Determine the [x, y] coordinate at the center of the cell enclosing the given text.  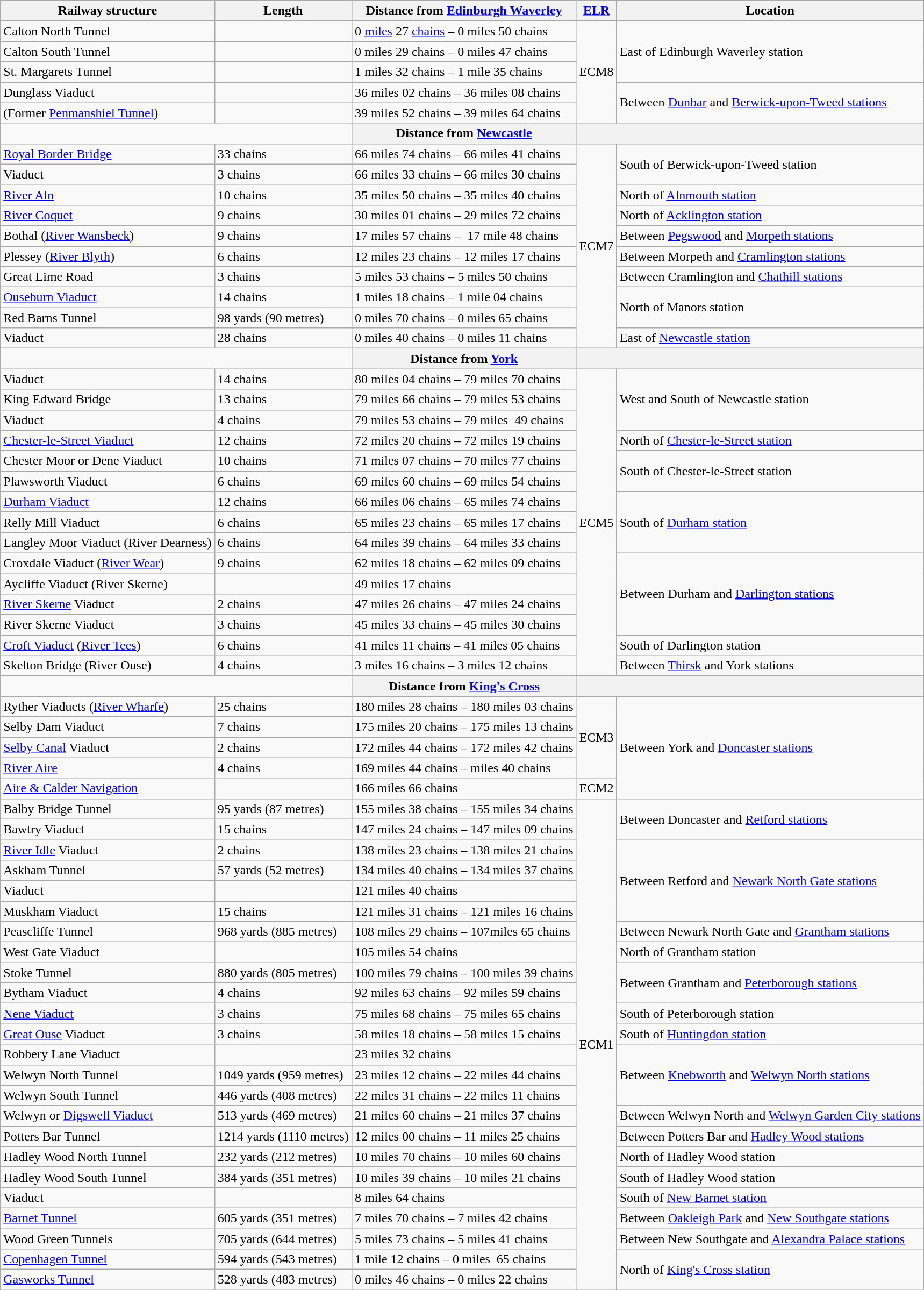
175 miles 20 chains – 175 miles 13 chains [464, 727]
Robbery Lane Viaduct [108, 1054]
Muskham Viaduct [108, 911]
Wood Green Tunnels [108, 1238]
Royal Border Bridge [108, 154]
River Coquet [108, 215]
River Aln [108, 195]
South of Durham station [770, 522]
River Aire [108, 768]
Between Welwyn North and Welwyn Garden City stations [770, 1116]
98 yards (90 metres) [283, 318]
Durham Viaduct [108, 502]
Between Knebworth and Welwyn North stations [770, 1075]
10 miles 70 chains – 10 miles 60 chains [464, 1157]
Plawsworth Viaduct [108, 481]
North of Grantham station [770, 952]
Length [283, 11]
Skelton Bridge (River Ouse) [108, 666]
62 miles 18 chains – 62 miles 09 chains [464, 563]
Between Morpeth and Cramlington stations [770, 256]
West and South of Newcastle station [770, 400]
Great Ouse Viaduct [108, 1034]
Nene Viaduct [108, 1014]
169 miles 44 chains – miles 40 chains [464, 768]
Distance from Edinburgh Waverley [464, 11]
172 miles 44 chains – 172 miles 42 chains [464, 747]
25 chains [283, 707]
North of Chester-le-Street station [770, 440]
Welwyn or Digswell Viaduct [108, 1116]
Gasworks Tunnel [108, 1280]
138 miles 23 chains – 138 miles 21 chains [464, 850]
Between Newark North Gate and Grantham stations [770, 932]
Stoke Tunnel [108, 973]
1 miles 18 chains – 1 mile 04 chains [464, 297]
605 yards (351 metres) [283, 1218]
ECM3 [597, 737]
East of Newcastle station [770, 338]
ECM1 [597, 1044]
69 miles 60 chains – 69 miles 54 chains [464, 481]
River Idle Viaduct [108, 850]
Selby Canal Viaduct [108, 747]
100 miles 79 chains – 100 miles 39 chains [464, 973]
17 miles 57 chains – 17 mile 48 chains [464, 236]
513 yards (469 metres) [283, 1116]
Barnet Tunnel [108, 1218]
705 yards (644 metres) [283, 1238]
121 miles 40 chains [464, 890]
121 miles 31 chains – 121 miles 16 chains [464, 911]
ECM2 [597, 788]
Between Grantham and Peterborough stations [770, 983]
Balby Bridge Tunnel [108, 809]
South of Chester-le-Street station [770, 471]
45 miles 33 chains – 45 miles 30 chains [464, 625]
Distance from Newcastle [464, 133]
North of Manors station [770, 308]
23 miles 32 chains [464, 1054]
1049 yards (959 metres) [283, 1075]
South of New Barnet station [770, 1198]
Peascliffe Tunnel [108, 932]
Bawtry Viaduct [108, 829]
South of Darlington station [770, 645]
108 miles 29 chains – 107miles 65 chains [464, 932]
5 miles 53 chains – 5 miles 50 chains [464, 277]
0 miles 40 chains – 0 miles 11 chains [464, 338]
Welwyn South Tunnel [108, 1095]
232 yards (212 metres) [283, 1157]
968 yards (885 metres) [283, 932]
Askham Tunnel [108, 870]
30 miles 01 chains – 29 miles 72 chains [464, 215]
ECM5 [597, 523]
Dunglass Viaduct [108, 92]
Welwyn North Tunnel [108, 1075]
10 miles 39 chains – 10 miles 21 chains [464, 1177]
Calton North Tunnel [108, 31]
Croft Viaduct (River Tees) [108, 645]
180 miles 28 chains – 180 miles 03 chains [464, 707]
12 miles 23 chains – 12 miles 17 chains [464, 256]
65 miles 23 chains – 65 miles 17 chains [464, 522]
South of Hadley Wood station [770, 1177]
South of Huntingdon station [770, 1034]
13 chains [283, 400]
80 miles 04 chains – 79 miles 70 chains [464, 379]
41 miles 11 chains – 41 miles 05 chains [464, 645]
95 yards (87 metres) [283, 809]
North of Acklington station [770, 215]
Railway structure [108, 11]
ECM8 [597, 72]
Red Barns Tunnel [108, 318]
72 miles 20 chains – 72 miles 19 chains [464, 440]
Calton South Tunnel [108, 52]
47 miles 26 chains – 47 miles 24 chains [464, 604]
North of King's Cross station [770, 1270]
79 miles 53 chains – 79 miles 49 chains [464, 420]
12 miles 00 chains – 11 miles 25 chains [464, 1136]
155 miles 38 chains – 155 miles 34 chains [464, 809]
Plessey (River Blyth) [108, 256]
East of Edinburgh Waverley station [770, 52]
7 chains [283, 727]
Location [770, 11]
33 chains [283, 154]
75 miles 68 chains – 75 miles 65 chains [464, 1014]
Chester-le-Street Viaduct [108, 440]
Copenhagen Tunnel [108, 1259]
23 miles 12 chains – 22 miles 44 chains [464, 1075]
0 miles 29 chains – 0 miles 47 chains [464, 52]
134 miles 40 chains – 134 miles 37 chains [464, 870]
ECM7 [597, 246]
Croxdale Viaduct (River Wear) [108, 563]
79 miles 66 chains – 79 miles 53 chains [464, 400]
Langley Moor Viaduct (River Dearness) [108, 543]
Bothal (River Wansbeck) [108, 236]
South of Berwick-upon-Tweed station [770, 164]
Distance from York [464, 359]
North of Alnmouth station [770, 195]
21 miles 60 chains – 21 miles 37 chains [464, 1116]
92 miles 63 chains – 92 miles 59 chains [464, 993]
Distance from King's Cross [464, 686]
Bytham Viaduct [108, 993]
147 miles 24 chains – 147 miles 09 chains [464, 829]
446 yards (408 metres) [283, 1095]
Between Doncaster and Retford stations [770, 819]
Ouseburn Viaduct [108, 297]
Great Lime Road [108, 277]
66 miles 33 chains – 66 miles 30 chains [464, 174]
Relly Mill Viaduct [108, 522]
Between Potters Bar and Hadley Wood stations [770, 1136]
105 miles 54 chains [464, 952]
594 yards (543 metres) [283, 1259]
(Former Penmanshiel Tunnel) [108, 113]
St. Margarets Tunnel [108, 72]
71 miles 07 chains – 70 miles 77 chains [464, 461]
Between Cramlington and Chathill stations [770, 277]
0 miles 27 chains – 0 miles 50 chains [464, 31]
Between Oakleigh Park and New Southgate stations [770, 1218]
1214 yards (1110 metres) [283, 1136]
22 miles 31 chains – 22 miles 11 chains [464, 1095]
Aire & Calder Navigation [108, 788]
ELR [597, 11]
66 miles 74 chains – 66 miles 41 chains [464, 154]
Hadley Wood South Tunnel [108, 1177]
528 yards (483 metres) [283, 1280]
Between New Southgate and Alexandra Palace stations [770, 1238]
Between York and Doncaster stations [770, 747]
35 miles 50 chains – 35 miles 40 chains [464, 195]
5 miles 73 chains – 5 miles 41 chains [464, 1238]
South of Peterborough station [770, 1014]
North of Hadley Wood station [770, 1157]
57 yards (52 metres) [283, 870]
Aycliffe Viaduct (River Skerne) [108, 583]
1 miles 32 chains – 1 mile 35 chains [464, 72]
1 mile 12 chains – 0 miles 65 chains [464, 1259]
Hadley Wood North Tunnel [108, 1157]
Between Pegswood and Morpeth stations [770, 236]
0 miles 70 chains – 0 miles 65 chains [464, 318]
3 miles 16 chains – 3 miles 12 chains [464, 666]
8 miles 64 chains [464, 1198]
Potters Bar Tunnel [108, 1136]
Chester Moor or Dene Viaduct [108, 461]
0 miles 46 chains – 0 miles 22 chains [464, 1280]
Between Thirsk and York stations [770, 666]
64 miles 39 chains – 64 miles 33 chains [464, 543]
384 yards (351 metres) [283, 1177]
Ryther Viaducts (River Wharfe) [108, 707]
49 miles 17 chains [464, 583]
Between Durham and Darlington stations [770, 594]
166 miles 66 chains [464, 788]
880 yards (805 metres) [283, 973]
Between Retford and Newark North Gate stations [770, 880]
King Edward Bridge [108, 400]
28 chains [283, 338]
66 miles 06 chains – 65 miles 74 chains [464, 502]
Selby Dam Viaduct [108, 727]
58 miles 18 chains – 58 miles 15 chains [464, 1034]
7 miles 70 chains – 7 miles 42 chains [464, 1218]
West Gate Viaduct [108, 952]
Between Dunbar and Berwick-upon-Tweed stations [770, 103]
36 miles 02 chains – 36 miles 08 chains [464, 92]
39 miles 52 chains – 39 miles 64 chains [464, 113]
